Identify which cell holds the provided text, then report its [X, Y] central coordinate. 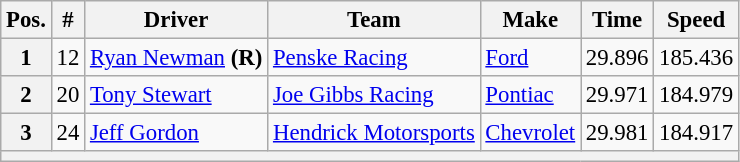
Tony Stewart [176, 95]
Pontiac [530, 95]
Pos. [26, 20]
185.436 [696, 58]
Ford [530, 58]
24 [68, 133]
20 [68, 95]
Speed [696, 20]
Ryan Newman (R) [176, 58]
Driver [176, 20]
# [68, 20]
Hendrick Motorsports [374, 133]
3 [26, 133]
29.981 [616, 133]
29.971 [616, 95]
Time [616, 20]
Penske Racing [374, 58]
Jeff Gordon [176, 133]
29.896 [616, 58]
184.979 [696, 95]
184.917 [696, 133]
Make [530, 20]
1 [26, 58]
Joe Gibbs Racing [374, 95]
Chevrolet [530, 133]
Team [374, 20]
2 [26, 95]
12 [68, 58]
